Pinpoint the cell where the given text exists, returning its [x, y] midpoint coordinate. 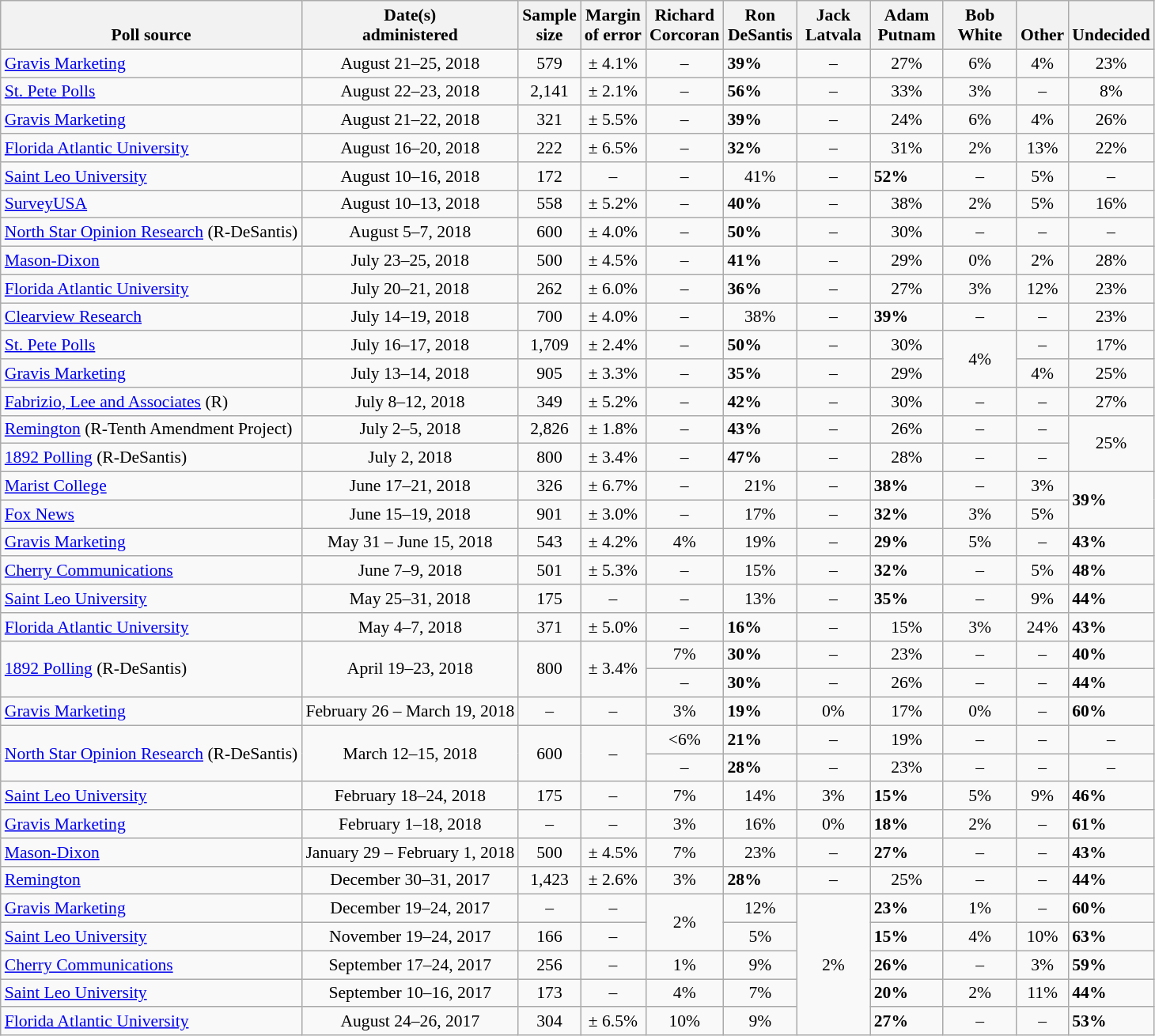
RonDeSantis [759, 25]
11% [1043, 993]
± 4.2% [613, 543]
256 [549, 965]
September 10–16, 2017 [410, 993]
31% [907, 148]
January 29 – February 1, 2018 [410, 853]
46% [1111, 796]
61% [1111, 824]
166 [549, 937]
July 2, 2018 [410, 458]
July 14–19, 2018 [410, 317]
August 10–16, 2018 [410, 176]
April 19–23, 2018 [410, 669]
905 [549, 373]
July 8–12, 2018 [410, 402]
Remington (R-Tenth Amendment Project) [152, 429]
August 22–23, 2018 [410, 92]
33% [907, 92]
Date(s)administered [410, 25]
September 17–24, 2017 [410, 965]
Poll source [152, 25]
July 13–14, 2018 [410, 373]
May 31 – June 15, 2018 [410, 543]
± 2.1% [613, 92]
Fabrizio, Lee and Associates (R) [152, 402]
59% [1111, 965]
Other [1043, 25]
304 [549, 1022]
August 21–22, 2018 [410, 120]
262 [549, 289]
± 5.3% [613, 571]
Marist College [152, 486]
August 16–20, 2018 [410, 148]
901 [549, 514]
222 [549, 148]
Marginof error [613, 25]
February 18–24, 2018 [410, 796]
22% [1111, 148]
2,141 [549, 92]
1,423 [549, 880]
December 30–31, 2017 [410, 880]
AdamPutnam [907, 25]
48% [1111, 571]
July 2–5, 2018 [410, 429]
± 1.8% [613, 429]
± 3.0% [613, 514]
501 [549, 571]
326 [549, 486]
14% [759, 796]
172 [549, 176]
July 20–21, 2018 [410, 289]
November 19–24, 2017 [410, 937]
May 4–7, 2018 [410, 627]
August 24–26, 2017 [410, 1022]
36% [759, 289]
53% [1111, 1022]
± 2.6% [613, 880]
8% [1111, 92]
1,709 [549, 346]
July 16–17, 2018 [410, 346]
700 [549, 317]
May 25–31, 2018 [410, 599]
20% [907, 993]
± 5.5% [613, 120]
± 2.4% [613, 346]
RichardCorcoran [684, 25]
42% [759, 402]
18% [907, 824]
Samplesize [549, 25]
SurveyUSA [152, 204]
Undecided [1111, 25]
579 [549, 63]
June 17–21, 2018 [410, 486]
March 12–15, 2018 [410, 753]
June 7–9, 2018 [410, 571]
± 3.3% [613, 373]
63% [1111, 937]
June 15–19, 2018 [410, 514]
December 19–24, 2017 [410, 909]
173 [549, 993]
August 5–7, 2018 [410, 233]
52% [907, 176]
± 6.7% [613, 486]
February 26 – March 19, 2018 [410, 712]
2,826 [549, 429]
543 [549, 543]
47% [759, 458]
371 [549, 627]
July 23–25, 2018 [410, 261]
56% [759, 92]
Fox News [152, 514]
August 10–13, 2018 [410, 204]
August 21–25, 2018 [410, 63]
558 [549, 204]
BobWhite [979, 25]
Remington [152, 880]
February 1–18, 2018 [410, 824]
± 5.0% [613, 627]
Clearview Research [152, 317]
± 4.1% [613, 63]
<6% [684, 739]
± 6.0% [613, 289]
349 [549, 402]
JackLatvala [834, 25]
321 [549, 120]
